Locate the cell with the specified text and output its (X, Y) center coordinate. 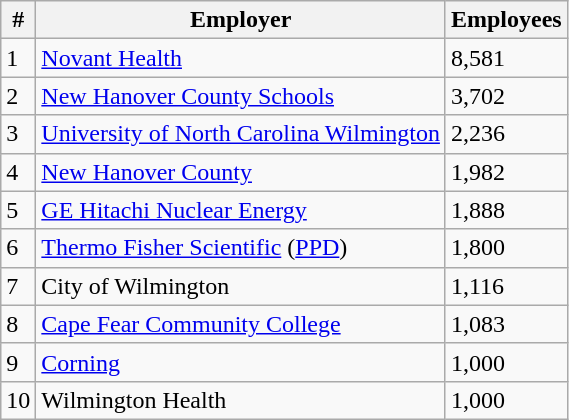
GE Hitachi Nuclear Energy (241, 210)
Corning (241, 362)
New Hanover County (241, 172)
4 (18, 172)
10 (18, 400)
1,888 (506, 210)
City of Wilmington (241, 286)
2,236 (506, 134)
5 (18, 210)
Employer (241, 20)
University of North Carolina Wilmington (241, 134)
6 (18, 248)
1,116 (506, 286)
1 (18, 58)
New Hanover County Schools (241, 96)
Novant Health (241, 58)
7 (18, 286)
Thermo Fisher Scientific (PPD) (241, 248)
# (18, 20)
1,083 (506, 324)
8,581 (506, 58)
9 (18, 362)
Employees (506, 20)
Wilmington Health (241, 400)
8 (18, 324)
3,702 (506, 96)
Cape Fear Community College (241, 324)
1,800 (506, 248)
3 (18, 134)
2 (18, 96)
1,982 (506, 172)
